Capture the cell that displays the provided text and extract its [x, y] central coordinate. 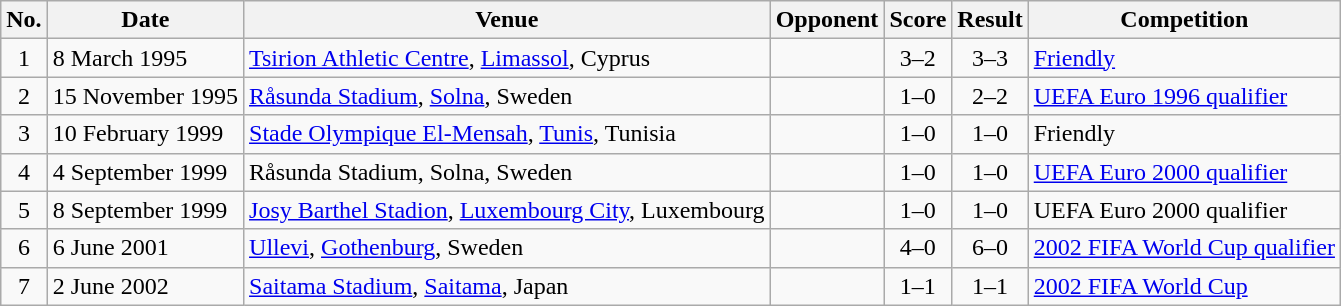
Result [990, 20]
Tsirion Athletic Centre, Limassol, Cyprus [508, 58]
8 March 1995 [145, 58]
6–0 [990, 248]
3–2 [918, 58]
2002 FIFA World Cup qualifier [1184, 248]
Stade Olympique El-Mensah, Tunis, Tunisia [508, 134]
6 [24, 248]
Date [145, 20]
Opponent [827, 20]
Competition [1184, 20]
2 [24, 96]
Saitama Stadium, Saitama, Japan [508, 286]
3 [24, 134]
7 [24, 286]
15 November 1995 [145, 96]
UEFA Euro 1996 qualifier [1184, 96]
Venue [508, 20]
2002 FIFA World Cup [1184, 286]
2 June 2002 [145, 286]
5 [24, 210]
No. [24, 20]
Score [918, 20]
4 September 1999 [145, 172]
3–3 [990, 58]
4–0 [918, 248]
10 February 1999 [145, 134]
4 [24, 172]
8 September 1999 [145, 210]
2–2 [990, 96]
1 [24, 58]
Josy Barthel Stadion, Luxembourg City, Luxembourg [508, 210]
Ullevi, Gothenburg, Sweden [508, 248]
6 June 2001 [145, 248]
